Identify which cell holds the provided text, then report its [x, y] central coordinate. 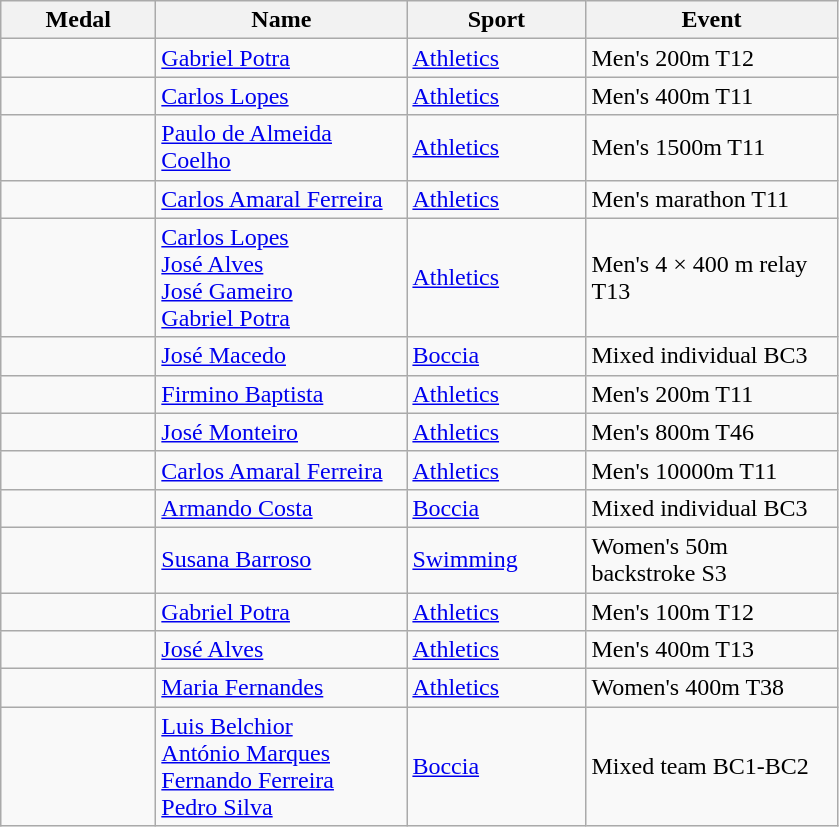
Women's 400m T38 [712, 688]
Men's 400m T13 [712, 650]
José Macedo [282, 356]
Men's 100m T12 [712, 611]
Paulo de Almeida Coelho [282, 148]
Susana Barroso [282, 560]
Medal [78, 20]
Carlos Lopes [282, 96]
Men's 1500m T11 [712, 148]
Carlos Lopes José Alves José Gameiro Gabriel Potra [282, 278]
Men's 200m T12 [712, 58]
Women's 50m backstroke S3 [712, 560]
José Alves [282, 650]
Men's 400m T11 [712, 96]
Name [282, 20]
Armando Costa [282, 508]
Event [712, 20]
Mixed team BC1-BC2 [712, 766]
Maria Fernandes [282, 688]
Men's 10000m T11 [712, 470]
Swimming [496, 560]
Firmino Baptista [282, 394]
Men's 200m T11 [712, 394]
Men's marathon T11 [712, 199]
Men's 4 × 400 m relay T13 [712, 278]
Luis Belchior António Marques Fernando Ferreira Pedro Silva [282, 766]
José Monteiro [282, 432]
Sport [496, 20]
Men's 800m T46 [712, 432]
